Capture the cell that displays the provided text and extract its [x, y] central coordinate. 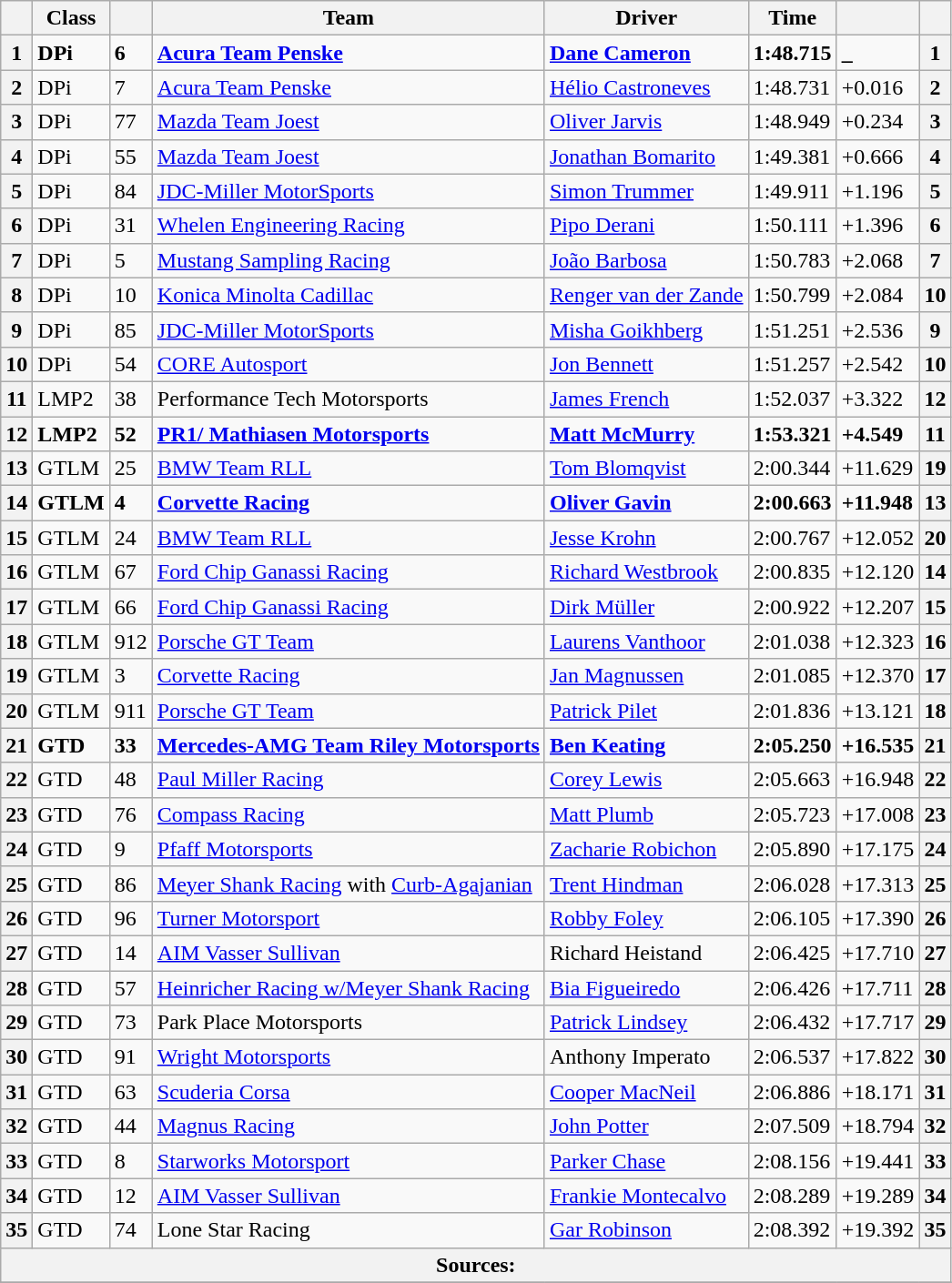
Whelen Engineering Racing [348, 226]
2:08.392 [792, 1230]
Tom Blomqvist [646, 469]
Starworks Motorsport [348, 1161]
Paul Miller Racing [348, 780]
Dane Cameron [646, 53]
Lone Star Racing [348, 1230]
76 [131, 814]
Patrick Pilet [646, 711]
2:01.038 [792, 641]
1:53.321 [792, 434]
2:00.344 [792, 469]
1:50.783 [792, 260]
Pfaff Motorsports [348, 849]
Scuderia Corsa [348, 1092]
+17.710 [877, 953]
Zacharie Robichon [646, 849]
+19.289 [877, 1196]
52 [131, 434]
+2.542 [877, 364]
Pipo Derani [646, 226]
2:06.426 [792, 987]
1:49.381 [792, 157]
1:48.949 [792, 122]
PR1/ Mathiasen Motorsports [348, 434]
Time [792, 18]
James French [646, 399]
2:05.663 [792, 780]
86 [131, 884]
1:50.799 [792, 295]
74 [131, 1230]
Turner Motorsport [348, 918]
2:00.767 [792, 538]
+12.370 [877, 676]
2:08.156 [792, 1161]
+11.948 [877, 503]
Konica Minolta Cadillac [348, 295]
Patrick Lindsey [646, 1023]
2:06.425 [792, 953]
66 [131, 607]
Matt McMurry [646, 434]
Richard Westbrook [646, 572]
55 [131, 157]
Parker Chase [646, 1161]
Park Place Motorsports [348, 1023]
Renger van der Zande [646, 295]
+19.441 [877, 1161]
2:06.886 [792, 1092]
+17.822 [877, 1057]
+17.008 [877, 814]
Robby Foley [646, 918]
Mustang Sampling Racing [348, 260]
96 [131, 918]
+12.323 [877, 641]
+18.171 [877, 1092]
Wright Motorsports [348, 1057]
Trent Hindman [646, 884]
Dirk Müller [646, 607]
912 [131, 641]
Hélio Castroneves [646, 87]
1:48.715 [792, 53]
+12.120 [877, 572]
+11.629 [877, 469]
+19.392 [877, 1230]
2:06.432 [792, 1023]
2:01.085 [792, 676]
2:07.509 [792, 1126]
+2.084 [877, 295]
48 [131, 780]
Matt Plumb [646, 814]
+1.196 [877, 191]
Jon Bennett [646, 364]
+16.948 [877, 780]
Corey Lewis [646, 780]
2:00.835 [792, 572]
+2.536 [877, 329]
Simon Trummer [646, 191]
Magnus Racing [348, 1126]
Performance Tech Motorsports [348, 399]
2:05.890 [792, 849]
Cooper MacNeil [646, 1092]
Driver [646, 18]
+17.175 [877, 849]
2:05.723 [792, 814]
Team [348, 18]
Class [71, 18]
1:49.911 [792, 191]
2:06.028 [792, 884]
91 [131, 1057]
63 [131, 1092]
1:48.731 [792, 87]
Oliver Jarvis [646, 122]
2:05.250 [792, 745]
84 [131, 191]
_ [877, 53]
1:52.037 [792, 399]
+18.794 [877, 1126]
2:01.836 [792, 711]
85 [131, 329]
Misha Goikhberg [646, 329]
38 [131, 399]
+17.390 [877, 918]
73 [131, 1023]
+12.207 [877, 607]
Richard Heistand [646, 953]
+3.322 [877, 399]
Jan Magnussen [646, 676]
Bia Figueiredo [646, 987]
+12.052 [877, 538]
1:50.111 [792, 226]
2:06.105 [792, 918]
Frankie Montecalvo [646, 1196]
+4.549 [877, 434]
João Barbosa [646, 260]
Anthony Imperato [646, 1057]
911 [131, 711]
+2.068 [877, 260]
Compass Racing [348, 814]
Mercedes-AMG Team Riley Motorsports [348, 745]
+1.396 [877, 226]
Gar Robinson [646, 1230]
Ben Keating [646, 745]
44 [131, 1126]
Oliver Gavin [646, 503]
1:51.251 [792, 329]
+0.016 [877, 87]
Laurens Vanthoor [646, 641]
CORE Autosport [348, 364]
77 [131, 122]
2:00.922 [792, 607]
Meyer Shank Racing with Curb-Agajanian [348, 884]
2:00.663 [792, 503]
2:08.289 [792, 1196]
54 [131, 364]
+17.313 [877, 884]
Heinricher Racing w/Meyer Shank Racing [348, 987]
Jonathan Bomarito [646, 157]
Jesse Krohn [646, 538]
+13.121 [877, 711]
John Potter [646, 1126]
2:06.537 [792, 1057]
+16.535 [877, 745]
67 [131, 572]
+0.666 [877, 157]
+17.717 [877, 1023]
1:51.257 [792, 364]
Sources: [476, 1265]
+0.234 [877, 122]
+17.711 [877, 987]
57 [131, 987]
